Pinpoint the cell where the given text exists, returning its (X, Y) midpoint coordinate. 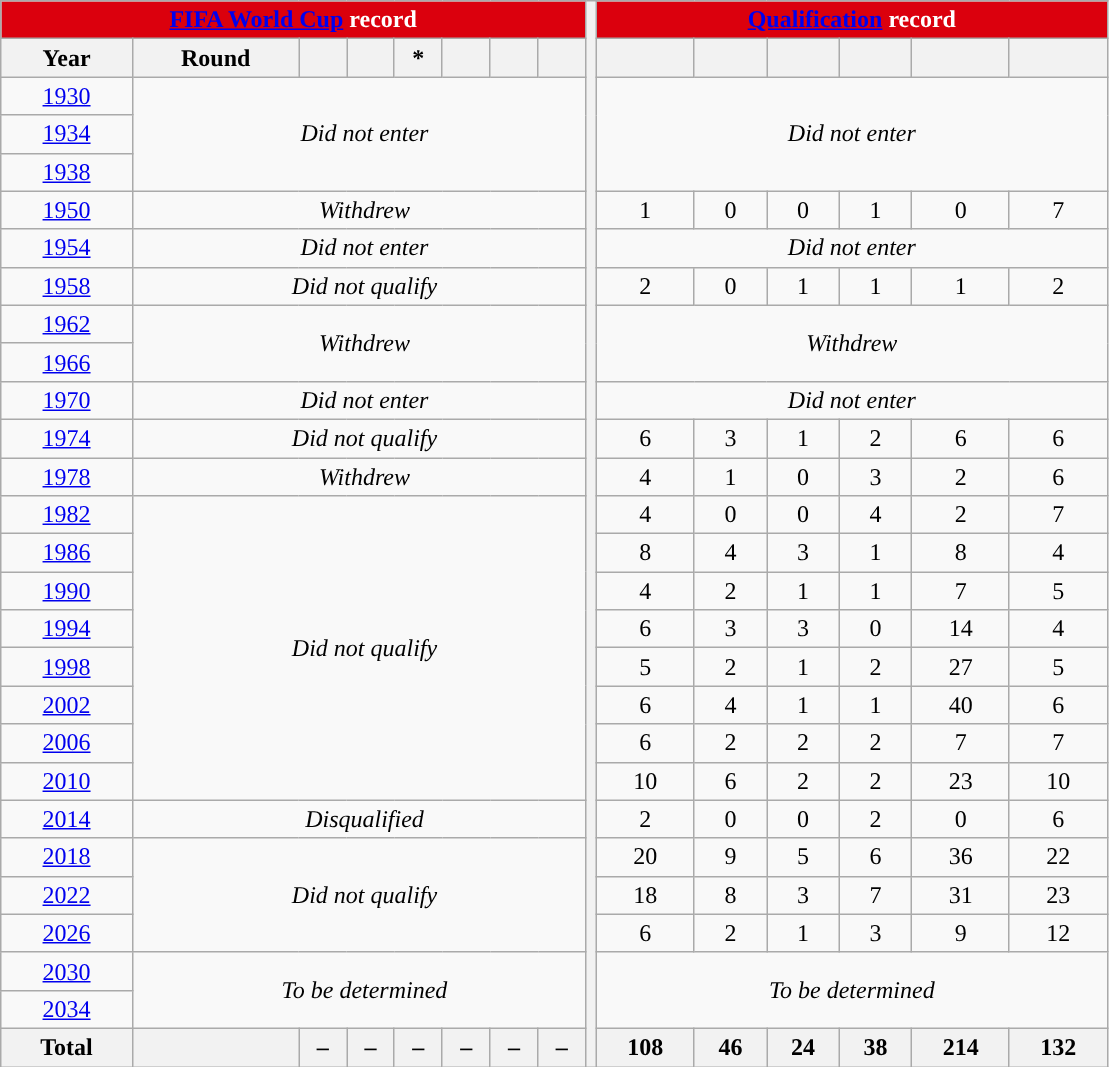
1990 (67, 591)
2002 (67, 705)
214 (960, 1047)
108 (646, 1047)
2022 (67, 895)
12 (1058, 933)
1950 (67, 210)
1974 (67, 438)
20 (646, 857)
27 (960, 667)
40 (960, 705)
1954 (67, 248)
2010 (67, 781)
46 (730, 1047)
2006 (67, 743)
1978 (67, 477)
14 (960, 629)
Total (67, 1047)
1966 (67, 362)
1986 (67, 553)
1970 (67, 400)
2018 (67, 857)
22 (1058, 857)
1982 (67, 515)
132 (1058, 1047)
1998 (67, 667)
1938 (67, 172)
Year (67, 58)
1958 (67, 286)
2034 (67, 1009)
2026 (67, 933)
18 (646, 895)
1934 (67, 134)
1930 (67, 96)
FIFA World Cup record (294, 20)
1962 (67, 324)
* (418, 58)
36 (960, 857)
38 (876, 1047)
24 (804, 1047)
31 (960, 895)
1994 (67, 629)
Qualification record (852, 20)
2014 (67, 819)
2030 (67, 971)
Round (216, 58)
Disqualified (364, 819)
